Pinpoint the cell where the given text exists, returning its (x, y) midpoint coordinate. 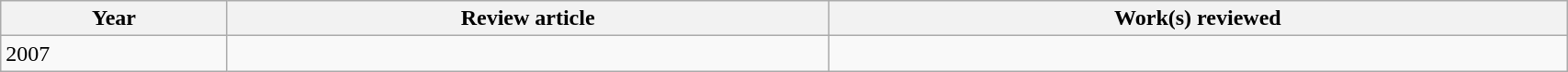
Year (114, 18)
Work(s) reviewed (1198, 18)
2007 (114, 54)
Review article (527, 18)
